Determine the (X, Y) coordinate at the center of the cell enclosing the given text.  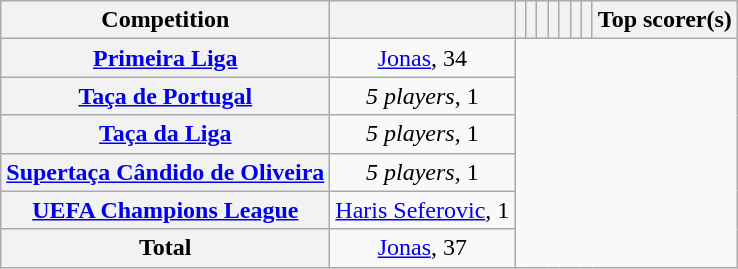
Jonas, 37 (422, 248)
Supertaça Cândido de Oliveira (166, 172)
Jonas, 34 (422, 58)
Haris Seferovic, 1 (422, 210)
Top scorer(s) (664, 20)
Taça de Portugal (166, 96)
Competition (166, 20)
Taça da Liga (166, 134)
Primeira Liga (166, 58)
UEFA Champions League (166, 210)
Total (166, 248)
